Determine the [X, Y] coordinate at the center of the cell enclosing the given text.  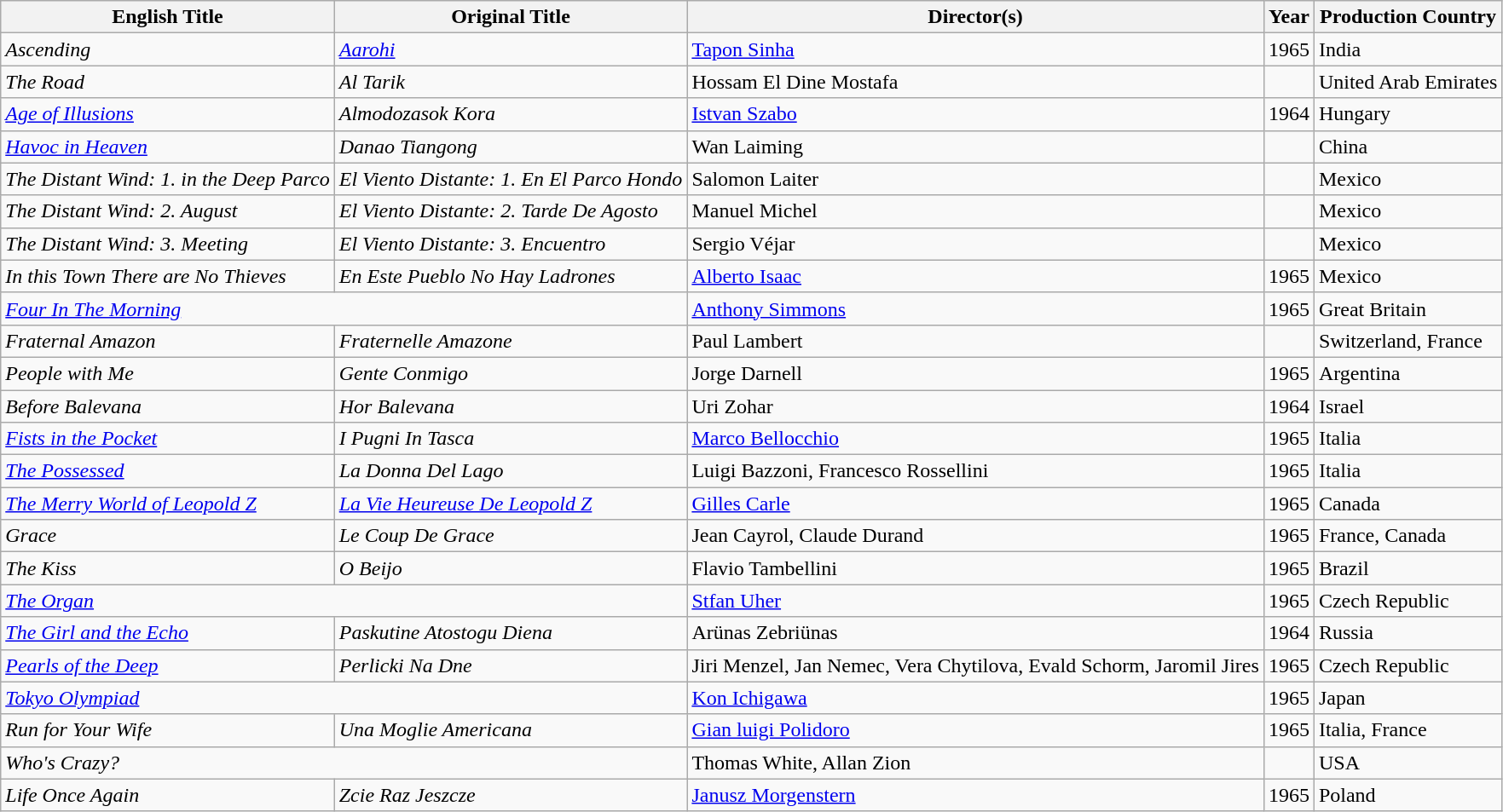
Gian luigi Polidoro [975, 730]
Jorge Darnell [975, 373]
Argentina [1408, 373]
Russia [1408, 633]
The Kiss [167, 568]
Una Moglie Americana [511, 730]
Original Title [511, 17]
El Viento Distante: 2. Tarde De Agosto [511, 211]
Grace [167, 536]
Arünas Zebriünas [975, 633]
Who's Crazy? [344, 763]
En Este Pueblo No Hay Ladrones [511, 276]
Flavio Tambellini [975, 568]
Canada [1408, 504]
O Beijo [511, 568]
Wan Laiming [975, 147]
Italia, France [1408, 730]
Switzerland, France [1408, 341]
Al Tarik [511, 82]
La Vie Heureuse De Leopold Z [511, 504]
Israel [1408, 406]
Danao Tiangong [511, 147]
El Viento Distante: 1. En El Parco Hondo [511, 179]
The Distant Wind: 3. Meeting [167, 244]
Age of Illusions [167, 114]
Hungary [1408, 114]
Production Country [1408, 17]
Marco Bellocchio [975, 439]
English Title [167, 17]
Poland [1408, 795]
Fraternelle Amazone [511, 341]
The Distant Wind: 2. August [167, 211]
Paul Lambert [975, 341]
Jean Cayrol, Claude Durand [975, 536]
The Road [167, 82]
Run for Your Wife [167, 730]
United Arab Emirates [1408, 82]
Istvan Szabo [975, 114]
Before Balevana [167, 406]
Japan [1408, 698]
Ascending [167, 49]
Fraternal Amazon [167, 341]
China [1408, 147]
Hor Balevana [511, 406]
Perlicki Na Dne [511, 665]
The Organ [344, 601]
El Viento Distante: 3. Encuentro [511, 244]
I Pugni In Tasca [511, 439]
Salomon Laiter [975, 179]
Thomas White, Allan Zion [975, 763]
Uri Zohar [975, 406]
Stfan Uher [975, 601]
Gente Conmigo [511, 373]
Luigi Bazzoni, Francesco Rossellini [975, 471]
Kon Ichigawa [975, 698]
Tokyo Olympiad [344, 698]
Alberto Isaac [975, 276]
The Distant Wind: 1. in the Deep Parco [167, 179]
Fists in the Pocket [167, 439]
Four In The Morning [344, 308]
Havoc in Heaven [167, 147]
Pearls of the Deep [167, 665]
Paskutine Atostogu Diena [511, 633]
People with Me [167, 373]
India [1408, 49]
Almodozasok Kora [511, 114]
Great Britain [1408, 308]
Gilles Carle [975, 504]
Hossam El Dine Mostafa [975, 82]
Brazil [1408, 568]
Manuel Michel [975, 211]
Zcie Raz Jeszcze [511, 795]
Janusz Morgenstern [975, 795]
Aarohi [511, 49]
Year [1289, 17]
France, Canada [1408, 536]
The Possessed [167, 471]
Jiri Menzel, Jan Nemec, Vera Chytilova, Evald Schorm, Jaromil Jires [975, 665]
Anthony Simmons [975, 308]
In this Town There are No Thieves [167, 276]
Tapon Sinha [975, 49]
La Donna Del Lago [511, 471]
Life Once Again [167, 795]
Sergio Véjar [975, 244]
The Girl and the Echo [167, 633]
The Merry World of Leopold Z [167, 504]
USA [1408, 763]
Le Coup De Grace [511, 536]
Director(s) [975, 17]
